Return the (X, Y) coordinate for the center point of the cell that contains the specified text.  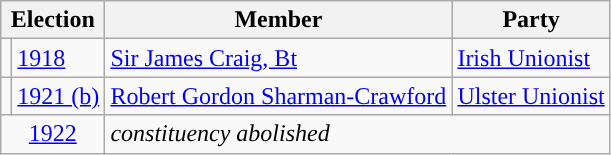
Party (531, 20)
1921 (b) (58, 96)
Election (53, 20)
Robert Gordon Sharman-Crawford (278, 96)
constituency abolished (358, 134)
Sir James Craig, Bt (278, 58)
Member (278, 20)
1918 (58, 58)
Ulster Unionist (531, 96)
Irish Unionist (531, 58)
1922 (53, 134)
